Scan for the cell matching the given text and deliver its [x, y] coordinate at center. 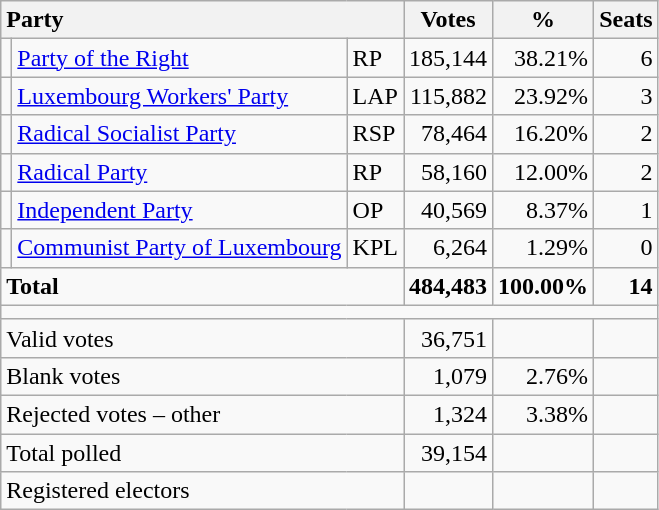
484,483 [448, 286]
Valid votes [202, 338]
14 [626, 286]
39,154 [448, 453]
2.76% [544, 376]
OP [375, 210]
LAP [375, 96]
Rejected votes – other [202, 414]
8.37% [544, 210]
Party of the Right [180, 58]
3.38% [544, 414]
Votes [448, 20]
185,144 [448, 58]
Seats [626, 20]
6 [626, 58]
1,324 [448, 414]
100.00% [544, 286]
Total polled [202, 453]
1 [626, 210]
Party [202, 20]
RSP [375, 134]
Luxembourg Workers' Party [180, 96]
3 [626, 96]
Radical Socialist Party [180, 134]
1,079 [448, 376]
38.21% [544, 58]
12.00% [544, 172]
Blank votes [202, 376]
16.20% [544, 134]
Communist Party of Luxembourg [180, 248]
% [544, 20]
Independent Party [180, 210]
6,264 [448, 248]
115,882 [448, 96]
1.29% [544, 248]
23.92% [544, 96]
58,160 [448, 172]
KPL [375, 248]
40,569 [448, 210]
0 [626, 248]
36,751 [448, 338]
Total [202, 286]
78,464 [448, 134]
Radical Party [180, 172]
Registered electors [202, 491]
